Identify which cell holds the provided text, then report its (x, y) central coordinate. 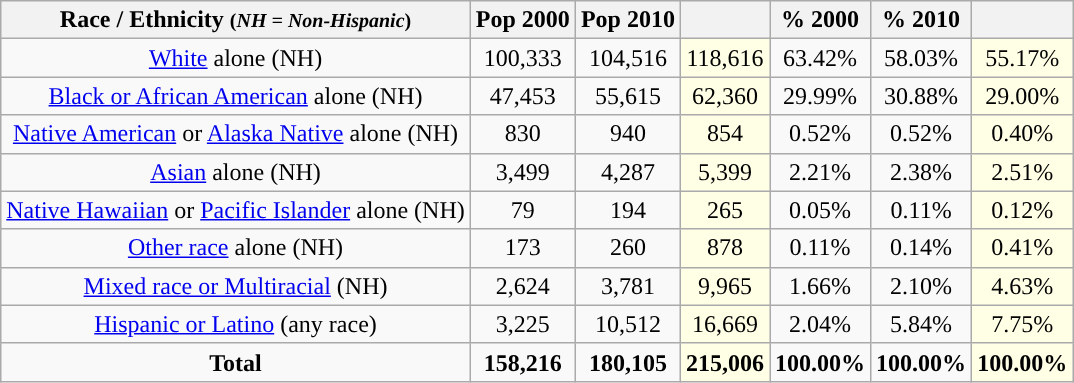
58.03% (922, 58)
Asian alone (NH) (236, 172)
White alone (NH) (236, 58)
55.17% (1022, 58)
55,615 (628, 96)
Native American or Alaska Native alone (NH) (236, 134)
0.40% (1022, 134)
63.42% (820, 58)
Pop 2000 (522, 20)
5,399 (724, 172)
0.12% (1022, 210)
29.00% (1022, 96)
854 (724, 134)
Mixed race or Multiracial (NH) (236, 286)
265 (724, 210)
9,965 (724, 286)
3,225 (522, 324)
5.84% (922, 324)
Native Hawaiian or Pacific Islander alone (NH) (236, 210)
194 (628, 210)
Total (236, 362)
Race / Ethnicity (NH = Non-Hispanic) (236, 20)
215,006 (724, 362)
2,624 (522, 286)
100,333 (522, 58)
0.14% (922, 248)
118,616 (724, 58)
104,516 (628, 58)
Black or African American alone (NH) (236, 96)
16,669 (724, 324)
3,499 (522, 172)
Hispanic or Latino (any race) (236, 324)
2.51% (1022, 172)
0.05% (820, 210)
30.88% (922, 96)
158,216 (522, 362)
47,453 (522, 96)
2.38% (922, 172)
% 2010 (922, 20)
Other race alone (NH) (236, 248)
260 (628, 248)
% 2000 (820, 20)
79 (522, 210)
180,105 (628, 362)
0.41% (1022, 248)
4.63% (1022, 286)
830 (522, 134)
62,360 (724, 96)
878 (724, 248)
1.66% (820, 286)
3,781 (628, 286)
2.04% (820, 324)
2.21% (820, 172)
2.10% (922, 286)
173 (522, 248)
Pop 2010 (628, 20)
10,512 (628, 324)
7.75% (1022, 324)
940 (628, 134)
4,287 (628, 172)
29.99% (820, 96)
